Search for the cell housing the specified text and yield its [x, y] center coordinate. 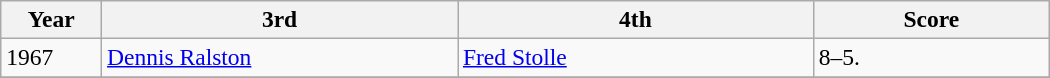
1967 [52, 57]
3rd [280, 19]
4th [636, 19]
Score [931, 19]
Fred Stolle [636, 57]
8–5. [931, 57]
Year [52, 19]
Dennis Ralston [280, 57]
